Detect which cell encompasses the target text, then output its (x, y) center coordinate. 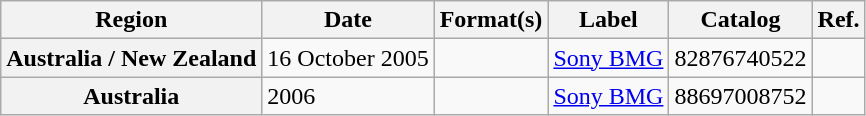
Label (608, 20)
Ref. (838, 20)
Australia (132, 96)
Format(s) (491, 20)
82876740522 (740, 58)
88697008752 (740, 96)
16 October 2005 (348, 58)
Australia / New Zealand (132, 58)
Catalog (740, 20)
2006 (348, 96)
Region (132, 20)
Date (348, 20)
